Return (x, y) of the center of cell containing provided text 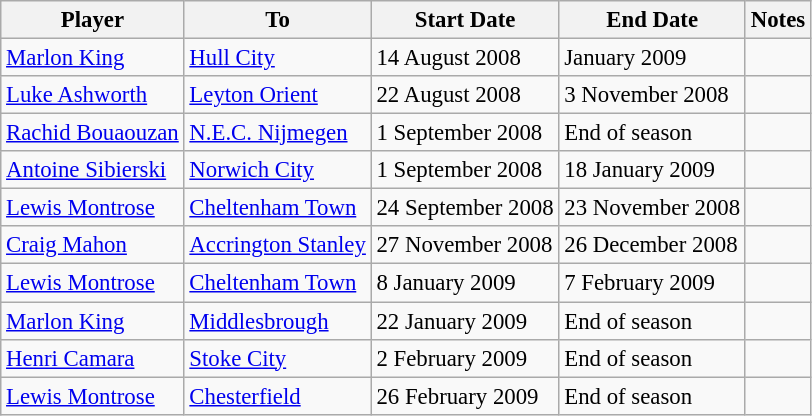
18 January 2009 (652, 170)
22 August 2008 (465, 95)
7 February 2009 (652, 283)
Stoke City (278, 358)
Craig Mahon (92, 245)
23 November 2008 (652, 208)
Leyton Orient (278, 95)
Hull City (278, 58)
24 September 2008 (465, 208)
Luke Ashworth (92, 95)
26 December 2008 (652, 245)
8 January 2009 (465, 283)
End Date (652, 20)
27 November 2008 (465, 245)
Notes (778, 20)
N.E.C. Nijmegen (278, 133)
Norwich City (278, 170)
Start Date (465, 20)
Chesterfield (278, 396)
14 August 2008 (465, 58)
Rachid Bouaouzan (92, 133)
22 January 2009 (465, 321)
Accrington Stanley (278, 245)
26 February 2009 (465, 396)
January 2009 (652, 58)
Middlesbrough (278, 321)
Henri Camara (92, 358)
3 November 2008 (652, 95)
Antoine Sibierski (92, 170)
To (278, 20)
Player (92, 20)
2 February 2009 (465, 358)
